Find where the given text appears and provide that cell's center as [X, Y] coordinate. 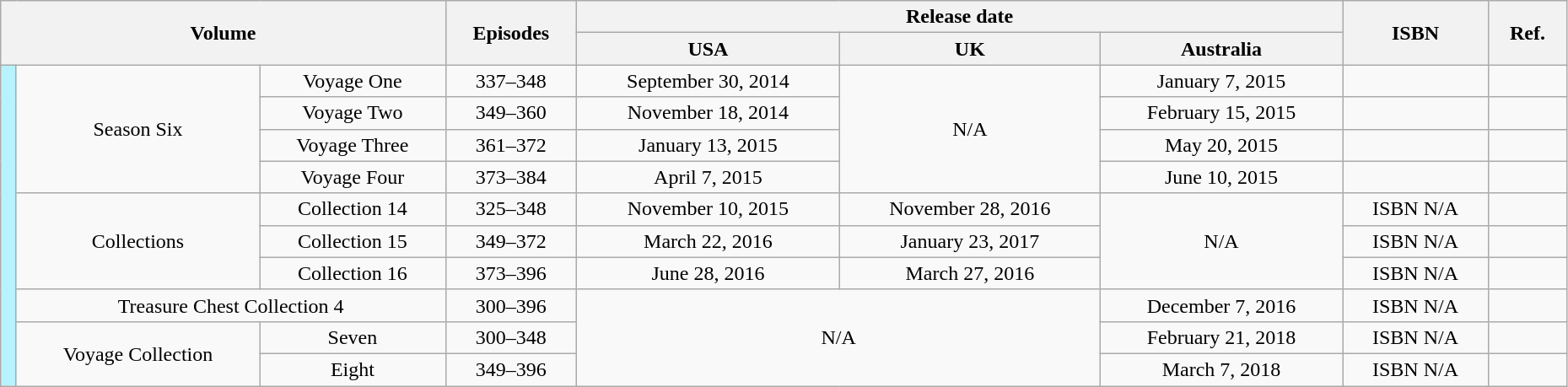
Collection 14 [353, 209]
373–396 [511, 273]
November 18, 2014 [709, 113]
361–372 [511, 145]
Release date [960, 17]
Voyage One [353, 81]
Collection 15 [353, 241]
November 28, 2016 [970, 209]
December 7, 2016 [1221, 305]
March 22, 2016 [709, 241]
Australia [1221, 49]
January 7, 2015 [1221, 81]
November 10, 2015 [709, 209]
Treasure Chest Collection 4 [231, 305]
325–348 [511, 209]
Ref. [1528, 33]
June 10, 2015 [1221, 177]
May 20, 2015 [1221, 145]
Seven [353, 337]
300–348 [511, 337]
373–384 [511, 177]
April 7, 2015 [709, 177]
February 21, 2018 [1221, 337]
Episodes [511, 33]
March 27, 2016 [970, 273]
Collection 16 [353, 273]
June 28, 2016 [709, 273]
Eight [353, 369]
Voyage Four [353, 177]
349–360 [511, 113]
Voyage Collection [137, 353]
300–396 [511, 305]
September 30, 2014 [709, 81]
Collections [137, 241]
March 7, 2018 [1221, 369]
USA [709, 49]
Volume [223, 33]
January 13, 2015 [709, 145]
February 15, 2015 [1221, 113]
Voyage Two [353, 113]
Season Six [137, 129]
UK [970, 49]
349–372 [511, 241]
Voyage Three [353, 145]
337–348 [511, 81]
ISBN [1415, 33]
January 23, 2017 [970, 241]
349–396 [511, 369]
